Find where the given text appears and provide that cell's center as (X, Y) coordinate. 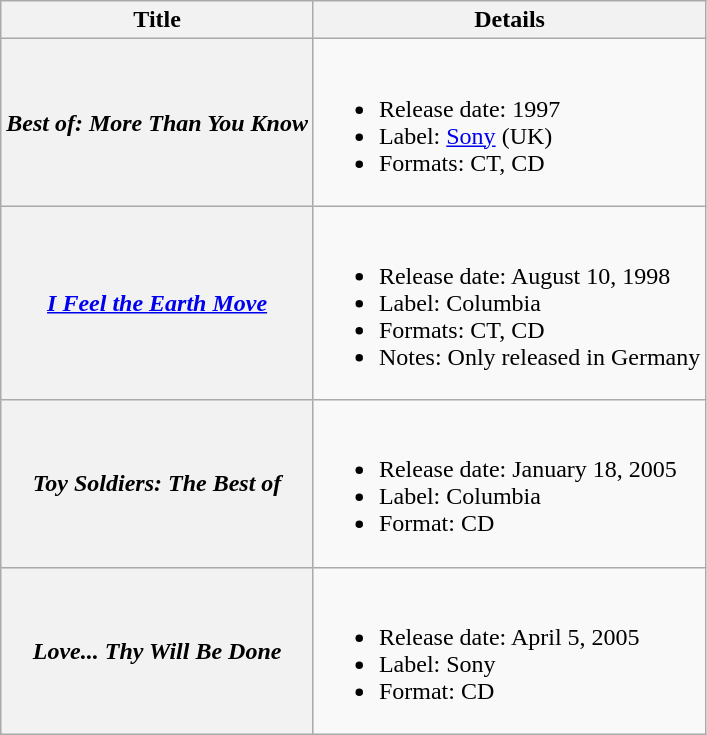
Best of: More Than You Know (158, 122)
Details (509, 20)
Release date: January 18, 2005Label: ColumbiaFormat: CD (509, 484)
Love... Thy Will Be Done (158, 650)
Release date: 1997Label: Sony (UK)Formats: CT, CD (509, 122)
Toy Soldiers: The Best of (158, 484)
Release date: August 10, 1998Label: ColumbiaFormats: CT, CDNotes: Only released in Germany (509, 303)
Release date: April 5, 2005Label: SonyFormat: CD (509, 650)
Title (158, 20)
I Feel the Earth Move (158, 303)
